Locate the cell with the specified text and output its [x, y] center coordinate. 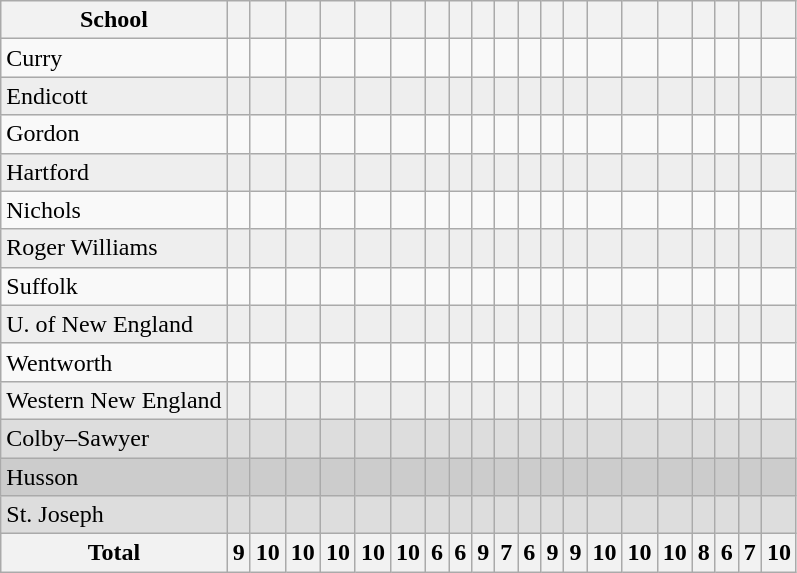
Wentworth [114, 362]
Western New England [114, 400]
Nichols [114, 210]
8 [704, 553]
St. Joseph [114, 515]
Gordon [114, 134]
Suffolk [114, 286]
Total [114, 553]
Colby–Sawyer [114, 438]
Husson [114, 477]
Curry [114, 58]
U. of New England [114, 324]
Roger Williams [114, 248]
School [114, 20]
Endicott [114, 96]
Hartford [114, 172]
